Identify which cell holds the provided text, then report its [X, Y] central coordinate. 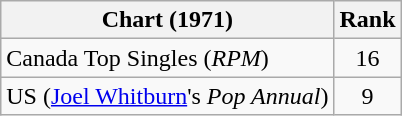
US (Joel Whitburn's Pop Annual) [168, 96]
Canada Top Singles (RPM) [168, 58]
16 [368, 58]
Chart (1971) [168, 20]
9 [368, 96]
Rank [368, 20]
